Find where the given text appears and provide that cell's center as (X, Y) coordinate. 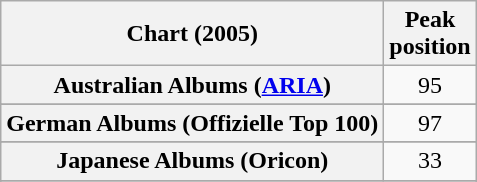
Peakposition (430, 34)
95 (430, 85)
Chart (2005) (192, 34)
Japanese Albums (Oricon) (192, 161)
German Albums (Offizielle Top 100) (192, 123)
Australian Albums (ARIA) (192, 85)
97 (430, 123)
33 (430, 161)
